Return (X, Y) of the center of cell containing provided text 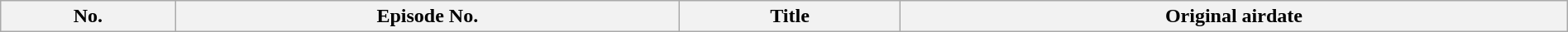
Episode No. (427, 16)
Original airdate (1234, 16)
Title (791, 16)
No. (88, 16)
